Provide the (x, y) coordinate of the cell's center where the given text is located.  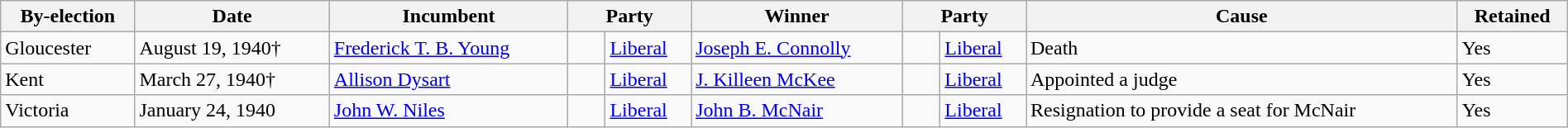
Kent (68, 79)
Date (232, 17)
Incumbent (448, 17)
Joseph E. Connolly (797, 48)
Frederick T. B. Young (448, 48)
Gloucester (68, 48)
John B. McNair (797, 111)
March 27, 1940† (232, 79)
Death (1241, 48)
John W. Niles (448, 111)
January 24, 1940 (232, 111)
J. Killeen McKee (797, 79)
Allison Dysart (448, 79)
Resignation to provide a seat for McNair (1241, 111)
Cause (1241, 17)
Winner (797, 17)
August 19, 1940† (232, 48)
Victoria (68, 111)
By-election (68, 17)
Retained (1512, 17)
Appointed a judge (1241, 79)
